From the cell containing the given text, extract its center point as [x, y] coordinate. 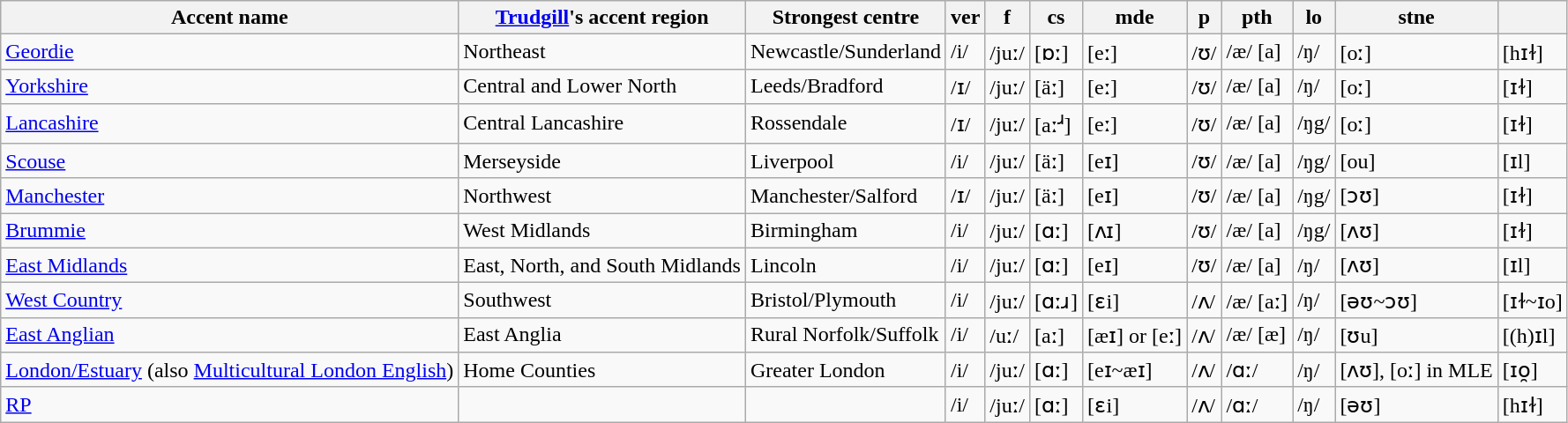
Southwest [602, 301]
West Country [229, 301]
lo [1314, 18]
[ɔʊ] [1416, 196]
Central and Lower North [602, 86]
[ʌʊ], [oː] in MLE [1416, 370]
Rossendale [845, 123]
[ʊu] [1416, 335]
Merseyside [602, 160]
[ɪo̯] [1533, 370]
Liverpool [845, 160]
Manchester [229, 196]
Northeast [602, 52]
Strongest centre [845, 18]
East Midlands [229, 265]
Lincoln [845, 265]
East, North, and South Midlands [602, 265]
Trudgill's accent region [602, 18]
Manchester/Salford [845, 196]
London/Estuary (also Multicultural London English) [229, 370]
East Anglian [229, 335]
[eɪ~æɪ] [1134, 370]
f [1007, 18]
Northwest [602, 196]
Geordie [229, 52]
Central Lancashire [602, 123]
Rural Norfolk/Suffolk [845, 335]
[(h)ɪl] [1533, 335]
/æ/ [aː] [1258, 301]
/uː/ [1007, 335]
pth [1258, 18]
Newcastle/Sunderland [845, 52]
[ou] [1416, 160]
Lancashire [229, 123]
[ɑːɹ] [1056, 301]
ver [965, 18]
East Anglia [602, 335]
Greater London [845, 370]
p [1205, 18]
Bristol/Plymouth [845, 301]
[ɪɫ~ɪo] [1533, 301]
[ʌɪ] [1134, 231]
Brummie [229, 231]
/æ/ [æ] [1258, 335]
Scouse [229, 160]
stne [1416, 18]
Leeds/Bradford [845, 86]
[əʊ] [1416, 404]
[aː] [1056, 335]
[əʊ~ɔʊ] [1416, 301]
[aːɹ] [1056, 123]
[ɒː] [1056, 52]
Accent name [229, 18]
RP [229, 404]
cs [1056, 18]
Birmingham [845, 231]
Home Counties [602, 370]
Yorkshire [229, 86]
[æɪ] or [eː] [1134, 335]
mde [1134, 18]
West Midlands [602, 231]
